Determine the (x, y) coordinate at the center of the cell enclosing the given text.  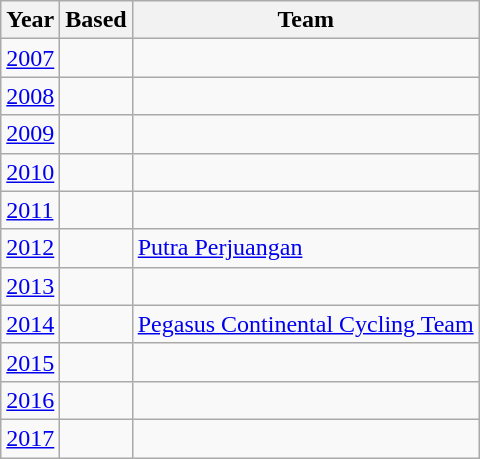
Team (306, 20)
2010 (30, 172)
2016 (30, 400)
2015 (30, 362)
Putra Perjuangan (306, 248)
2011 (30, 210)
2013 (30, 286)
2008 (30, 96)
Year (30, 20)
2014 (30, 324)
Pegasus Continental Cycling Team (306, 324)
2007 (30, 58)
2012 (30, 248)
2017 (30, 438)
Based (96, 20)
2009 (30, 134)
